Output the [X, Y] coordinate of the center of the cell containing the given text.  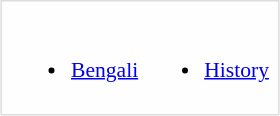
Bengali [75, 58]
History [207, 58]
